Locate the cell with the specified text and output its [x, y] center coordinate. 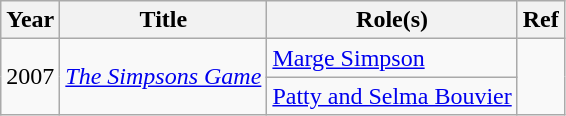
Patty and Selma Bouvier [392, 96]
The Simpsons Game [164, 77]
2007 [30, 77]
Marge Simpson [392, 58]
Year [30, 20]
Title [164, 20]
Ref [540, 20]
Role(s) [392, 20]
